Detect which cell encompasses the target text, then output its (x, y) center coordinate. 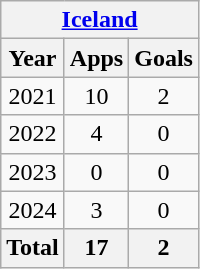
17 (96, 248)
4 (96, 134)
Iceland (100, 20)
Total (33, 248)
2023 (33, 172)
2021 (33, 96)
3 (96, 210)
Apps (96, 58)
10 (96, 96)
2022 (33, 134)
Year (33, 58)
2024 (33, 210)
Goals (164, 58)
